Capture the cell that displays the provided text and extract its [X, Y] central coordinate. 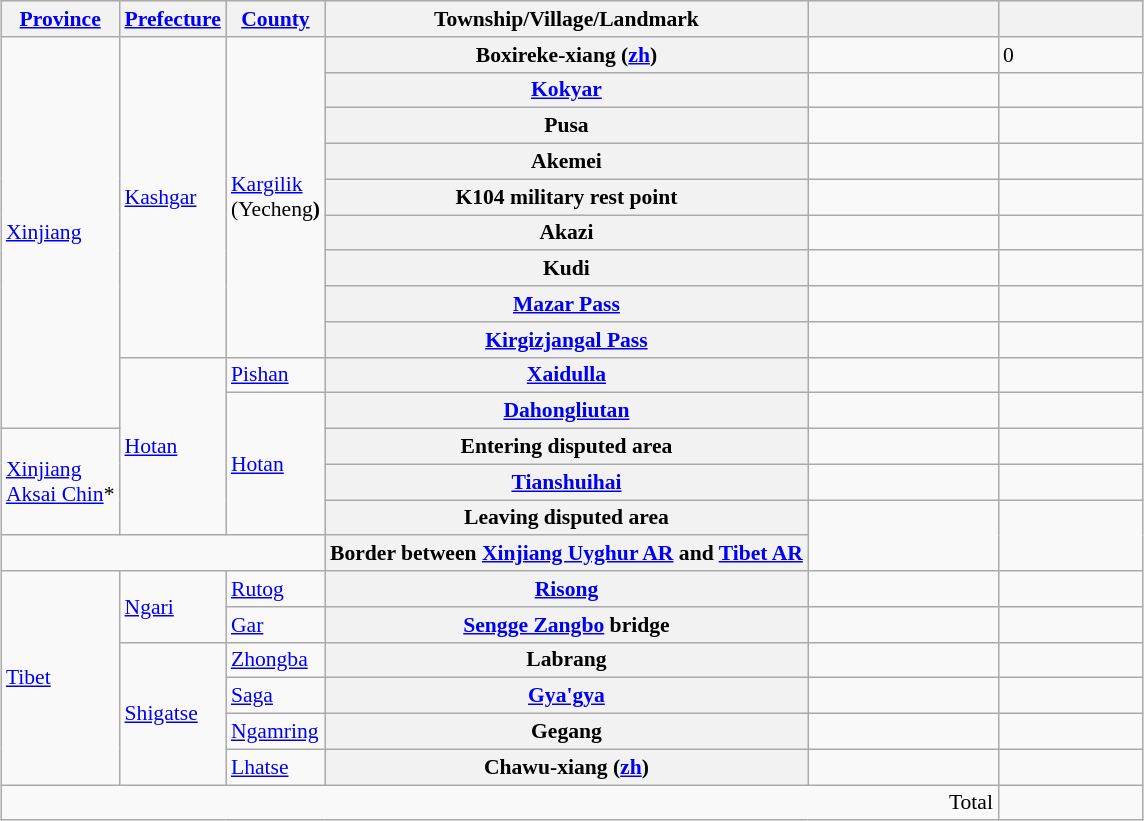
Kirgizjangal Pass [566, 340]
Ngamring [276, 732]
Xaidulla [566, 375]
Township/Village/Landmark [566, 19]
Kudi [566, 269]
Akazi [566, 233]
Tianshuihai [566, 482]
Zhongba [276, 660]
Dahongliutan [566, 411]
Lhatse [276, 767]
Tibet [60, 678]
Border between Xinjiang Uyghur AR and Tibet AR [566, 554]
Kokyar [566, 90]
Shigatse [173, 713]
Labrang [566, 660]
Province [60, 19]
Kashgar [173, 198]
Pishan [276, 375]
County [276, 19]
Boxireke-xiang (zh) [566, 55]
Kargilik(Yecheng) [276, 198]
0 [1070, 55]
Pusa [566, 126]
Saga [276, 696]
Total [500, 803]
Entering disputed area [566, 447]
Ngari [173, 606]
Chawu-xiang (zh) [566, 767]
Risong [566, 589]
Prefecture [173, 19]
K104 military rest point [566, 197]
Rutog [276, 589]
Xinjiang [60, 233]
Akemei [566, 162]
XinjiangAksai Chin* [60, 482]
Gya'gya [566, 696]
Gegang [566, 732]
Gar [276, 625]
Sengge Zangbo bridge [566, 625]
Mazar Pass [566, 304]
Leaving disputed area [566, 518]
